Identify which cell holds the provided text, then report its [X, Y] central coordinate. 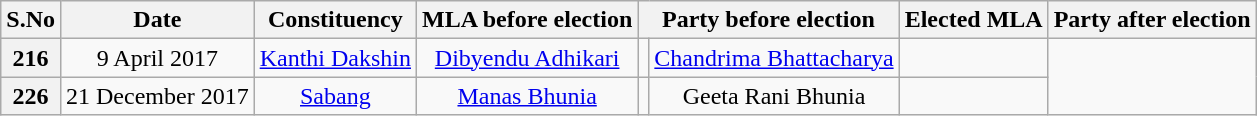
Constituency [335, 20]
21 December 2017 [157, 96]
9 April 2017 [157, 58]
216 [31, 58]
Elected MLA [974, 20]
Geeta Rani Bhunia [774, 96]
S.No [31, 20]
Kanthi Dakshin [335, 58]
Chandrima Bhattacharya [774, 58]
226 [31, 96]
Manas Bhunia [528, 96]
MLA before election [528, 20]
Sabang [335, 96]
Party after election [1152, 20]
Date [157, 20]
Party before election [768, 20]
Dibyendu Adhikari [528, 58]
